Identify which cell holds the provided text, then report its (x, y) central coordinate. 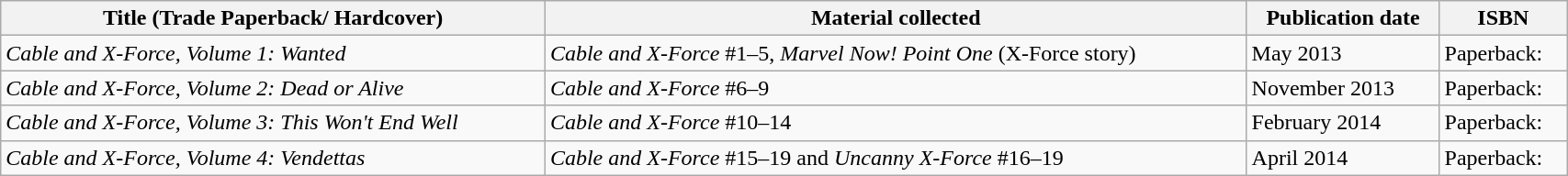
Cable and X-Force #15–19 and Uncanny X-Force #16–19 (896, 158)
Cable and X-Force #1–5, Marvel Now! Point One (X-Force story) (896, 53)
Cable and X-Force, Volume 3: This Won't End Well (274, 123)
Cable and X-Force, Volume 1: Wanted (274, 53)
February 2014 (1343, 123)
April 2014 (1343, 158)
ISBN (1503, 18)
Title (Trade Paperback/ Hardcover) (274, 18)
Material collected (896, 18)
Cable and X-Force, Volume 4: Vendettas (274, 158)
Publication date (1343, 18)
Cable and X-Force #6–9 (896, 88)
Cable and X-Force, Volume 2: Dead or Alive (274, 88)
November 2013 (1343, 88)
May 2013 (1343, 53)
Cable and X-Force #10–14 (896, 123)
